From the cell containing the given text, extract its center point as (x, y) coordinate. 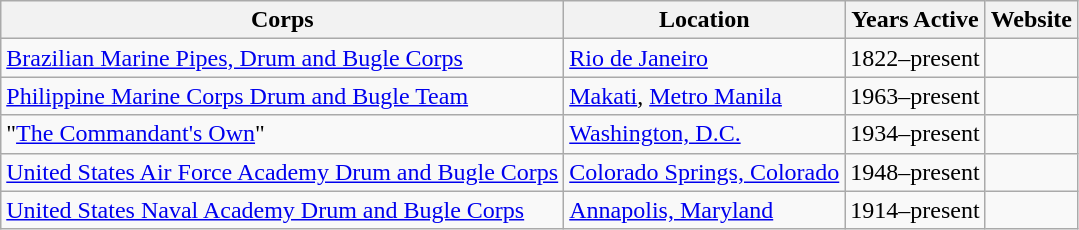
Brazilian Marine Pipes, Drum and Bugle Corps (282, 58)
Makati, Metro Manila (704, 96)
Website (1031, 20)
1963–present (915, 96)
Rio de Janeiro (704, 58)
1934–present (915, 134)
Colorado Springs, Colorado (704, 172)
Years Active (915, 20)
Location (704, 20)
1948–present (915, 172)
1914–present (915, 210)
Annapolis, Maryland (704, 210)
United States Naval Academy Drum and Bugle Corps (282, 210)
Philippine Marine Corps Drum and Bugle Team (282, 96)
Corps (282, 20)
Washington, D.C. (704, 134)
"The Commandant's Own" (282, 134)
1822–present (915, 58)
United States Air Force Academy Drum and Bugle Corps (282, 172)
